Detect which cell encompasses the target text, then output its (x, y) center coordinate. 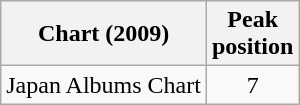
Peakposition (252, 34)
Japan Albums Chart (104, 85)
Chart (2009) (104, 34)
7 (252, 85)
